Extract the [X, Y] coordinate from the center of the cell holding the provided text.  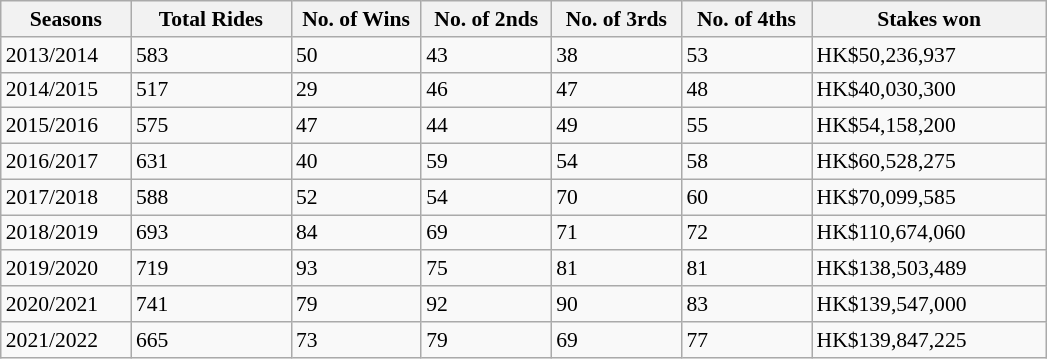
719 [211, 269]
49 [616, 126]
HK$70,099,585 [930, 197]
60 [746, 197]
693 [211, 233]
631 [211, 162]
517 [211, 90]
59 [486, 162]
575 [211, 126]
48 [746, 90]
46 [486, 90]
2016/2017 [66, 162]
92 [486, 304]
71 [616, 233]
HK$60,528,275 [930, 162]
Stakes won [930, 19]
No. of 2nds [486, 19]
93 [356, 269]
77 [746, 340]
75 [486, 269]
588 [211, 197]
HK$139,847,225 [930, 340]
HK$139,547,000 [930, 304]
53 [746, 55]
38 [616, 55]
40 [356, 162]
50 [356, 55]
2018/2019 [66, 233]
43 [486, 55]
2014/2015 [66, 90]
84 [356, 233]
583 [211, 55]
Total Rides [211, 19]
90 [616, 304]
2013/2014 [66, 55]
73 [356, 340]
Seasons [66, 19]
72 [746, 233]
No. of 4ths [746, 19]
58 [746, 162]
52 [356, 197]
HK$110,674,060 [930, 233]
HK$50,236,937 [930, 55]
55 [746, 126]
No. of 3rds [616, 19]
2017/2018 [66, 197]
2020/2021 [66, 304]
83 [746, 304]
No. of Wins [356, 19]
2019/2020 [66, 269]
44 [486, 126]
665 [211, 340]
741 [211, 304]
HK$40,030,300 [930, 90]
2021/2022 [66, 340]
29 [356, 90]
70 [616, 197]
HK$138,503,489 [930, 269]
2015/2016 [66, 126]
HK$54,158,200 [930, 126]
